Extract the [x, y] coordinate from the center of the cell holding the provided text.  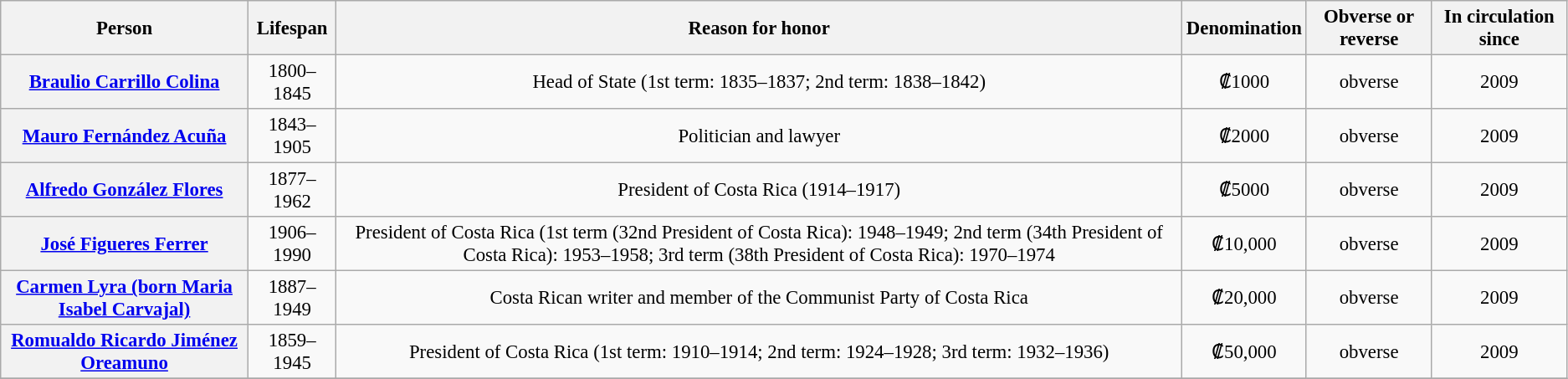
₡2000 [1245, 136]
1859–1945 [291, 351]
Denomination [1245, 28]
₡50,000 [1245, 351]
1843–1905 [291, 136]
Person [125, 28]
₡5000 [1245, 191]
Braulio Carrillo Colina [125, 82]
1887–1949 [291, 298]
Obverse or reverse [1369, 28]
President of Costa Rica (1st term: 1910–1914; 2nd term: 1924–1928; 3rd term: 1932–1936) [760, 351]
Lifespan [291, 28]
1877–1962 [291, 191]
1800–1845 [291, 82]
Carmen Lyra (born Maria Isabel Carvajal) [125, 298]
₡10,000 [1245, 244]
Alfredo González Flores [125, 191]
In circulation since [1499, 28]
Mauro Fernández Acuña [125, 136]
Costa Rican writer and member of the Communist Party of Costa Rica [760, 298]
1906–1990 [291, 244]
Romualdo Ricardo Jiménez Oreamuno [125, 351]
José Figueres Ferrer [125, 244]
President of Costa Rica (1914–1917) [760, 191]
Reason for honor [760, 28]
Politician and lawyer [760, 136]
₡1000 [1245, 82]
₡20,000 [1245, 298]
Head of State (1st term: 1835–1837; 2nd term: 1838–1842) [760, 82]
